Extract the (x, y) coordinate from the center of the cell holding the provided text.  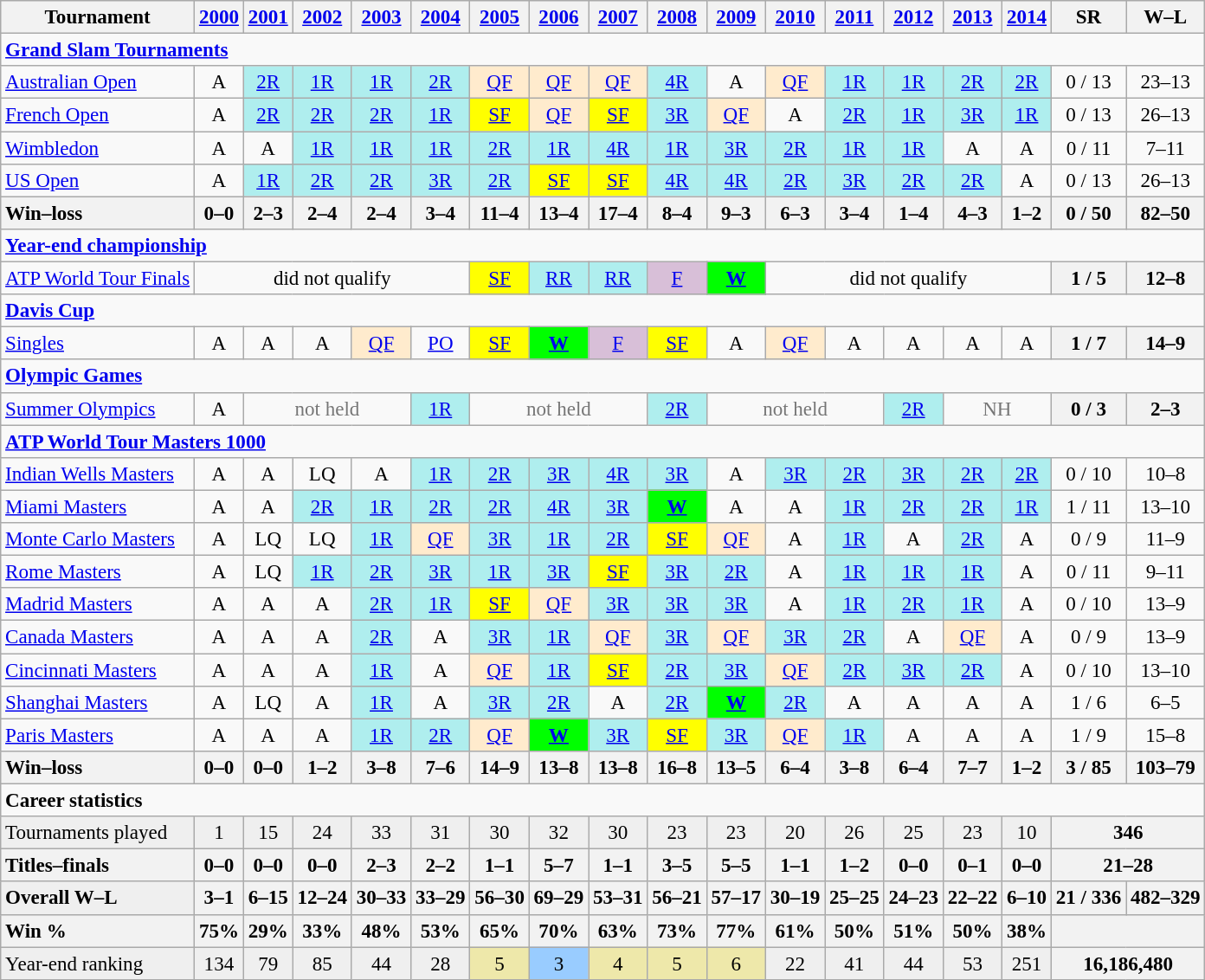
Win % (98, 931)
13–4 (558, 213)
15–8 (1165, 735)
13–5 (736, 768)
1–4 (913, 213)
251 (1027, 964)
Summer Olympics (98, 409)
Grand Slam Tournaments (602, 50)
ATP World Tour Finals (98, 279)
9–11 (1165, 572)
2006 (558, 17)
28 (441, 964)
1 / 7 (1088, 344)
2003 (381, 17)
1 / 6 (1088, 703)
5–5 (736, 866)
1 / 9 (1088, 735)
33% (322, 931)
2000 (220, 17)
2014 (1027, 17)
6–5 (1165, 703)
2013 (972, 17)
Tournaments played (98, 833)
Miami Masters (98, 506)
2008 (677, 17)
1 / 11 (1088, 506)
82–50 (1165, 213)
56–21 (677, 899)
2011 (854, 17)
3 (558, 964)
73% (677, 931)
7–6 (441, 768)
W–L (1165, 17)
48% (381, 931)
Indian Wells Masters (98, 474)
Career statistics (602, 801)
0 / 3 (1088, 409)
4 (618, 964)
70% (558, 931)
Madrid Masters (98, 604)
6–3 (795, 213)
7–7 (972, 768)
Year-end championship (602, 246)
2010 (795, 17)
2009 (736, 17)
53–31 (618, 899)
51% (913, 931)
38% (1027, 931)
31 (441, 833)
25 (913, 833)
22 (795, 964)
NH (997, 409)
53 (972, 964)
65% (499, 931)
482–329 (1165, 899)
21 / 336 (1088, 899)
0–1 (972, 866)
30–33 (381, 899)
Year-end ranking (98, 964)
53% (441, 931)
21–28 (1128, 866)
61% (795, 931)
32 (558, 833)
2002 (322, 17)
134 (220, 964)
Cincinnati Masters (98, 670)
1 / 5 (1088, 279)
6–10 (1027, 899)
8–4 (677, 213)
6 (736, 964)
7–11 (1165, 148)
Overall W–L (98, 899)
22–22 (972, 899)
33 (381, 833)
4–3 (972, 213)
9–3 (736, 213)
25–25 (854, 899)
SR (1088, 17)
24–23 (913, 899)
1 (220, 833)
12–24 (322, 899)
Canada Masters (98, 637)
Olympic Games (602, 377)
29% (268, 931)
Singles (98, 344)
2004 (441, 17)
75% (220, 931)
Wimbledon (98, 148)
Monte Carlo Masters (98, 539)
103–79 (1165, 768)
79 (268, 964)
24 (322, 833)
Rome Masters (98, 572)
2007 (618, 17)
0 / 50 (1088, 213)
12–8 (1165, 279)
77% (736, 931)
10–8 (1165, 474)
2–2 (441, 866)
5–7 (558, 866)
Paris Masters (98, 735)
US Open (98, 181)
2001 (268, 17)
Australian Open (98, 82)
16,186,480 (1128, 964)
17–4 (618, 213)
23–13 (1165, 82)
85 (322, 964)
20 (795, 833)
3 / 85 (1088, 768)
346 (1128, 833)
Davis Cup (602, 311)
2005 (499, 17)
Tournament (98, 17)
63% (618, 931)
15 (268, 833)
41 (854, 964)
10 (1027, 833)
ATP World Tour Masters 1000 (602, 442)
26 (854, 833)
Titles–finals (98, 866)
57–17 (736, 899)
Shanghai Masters (98, 703)
56–30 (499, 899)
French Open (98, 115)
2012 (913, 17)
PO (441, 344)
30–19 (795, 899)
3–5 (677, 866)
11–9 (1165, 539)
33–29 (441, 899)
6–15 (268, 899)
69–29 (558, 899)
16–8 (677, 768)
11–4 (499, 213)
3–1 (220, 899)
